Detect which cell encompasses the target text, then output its [X, Y] center coordinate. 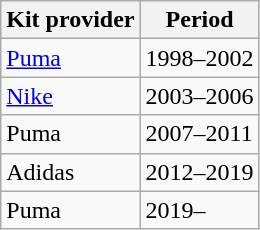
Period [200, 20]
Adidas [70, 172]
1998–2002 [200, 58]
2019– [200, 210]
2003–2006 [200, 96]
Kit provider [70, 20]
2012–2019 [200, 172]
Nike [70, 96]
2007–2011 [200, 134]
